Determine the [x, y] coordinate at the center of the cell enclosing the given text.  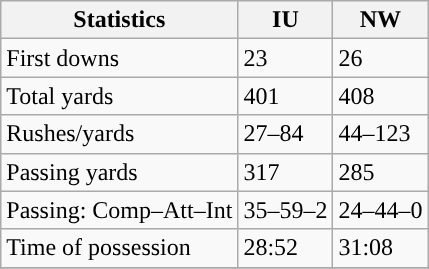
First downs [120, 58]
285 [380, 172]
Time of possession [120, 248]
Rushes/yards [120, 134]
Passing: Comp–Att–Int [120, 210]
27–84 [286, 134]
408 [380, 96]
NW [380, 20]
28:52 [286, 248]
Total yards [120, 96]
24–44–0 [380, 210]
317 [286, 172]
35–59–2 [286, 210]
44–123 [380, 134]
Statistics [120, 20]
23 [286, 58]
26 [380, 58]
401 [286, 96]
Passing yards [120, 172]
31:08 [380, 248]
IU [286, 20]
